Return the [x, y] coordinate for the center point of the cell that contains the specified text.  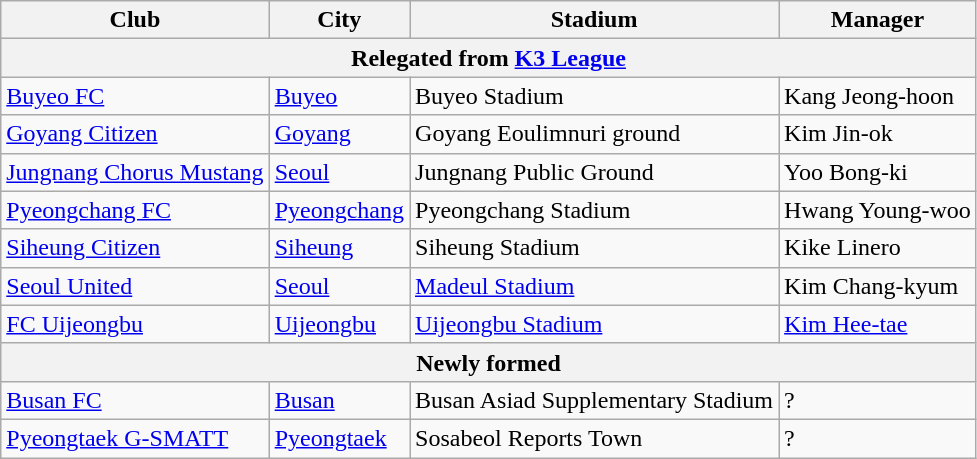
Manager [878, 20]
Goyang Citizen [135, 134]
Jungnang Chorus Mustang [135, 172]
Kim Hee-tae [878, 324]
Club [135, 20]
Pyeongtaek G-SMATT [135, 438]
Newly formed [489, 362]
Stadium [594, 20]
Kang Jeong-hoon [878, 96]
Relegated from K3 League [489, 58]
Busan [339, 400]
Kim Jin-ok [878, 134]
Kike Linero [878, 248]
Sosabeol Reports Town [594, 438]
Pyeongtaek [339, 438]
Buyeo FC [135, 96]
Siheung Stadium [594, 248]
Hwang Young-woo [878, 210]
Buyeo Stadium [594, 96]
Uijeongbu [339, 324]
Busan Asiad Supplementary Stadium [594, 400]
Jungnang Public Ground [594, 172]
Buyeo [339, 96]
Kim Chang-kyum [878, 286]
Uijeongbu Stadium [594, 324]
Pyeongchang Stadium [594, 210]
Goyang [339, 134]
Madeul Stadium [594, 286]
FC Uijeongbu [135, 324]
City [339, 20]
Seoul United [135, 286]
Goyang Eoulimnuri ground [594, 134]
Siheung [339, 248]
Busan FC [135, 400]
Pyeongchang [339, 210]
Pyeongchang FC [135, 210]
Yoo Bong-ki [878, 172]
Siheung Citizen [135, 248]
